For the text-containing cell, return its midpoint in [X, Y] coordinate format. 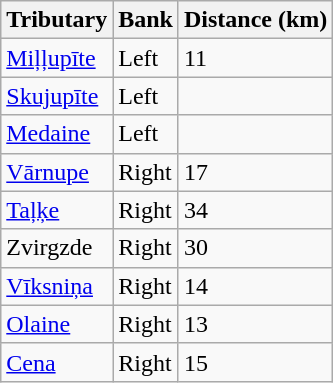
Skujupīte [57, 96]
17 [255, 172]
Olaine [57, 324]
13 [255, 324]
30 [255, 248]
Bank [146, 20]
Distance (km) [255, 20]
11 [255, 58]
Miļļupīte [57, 58]
34 [255, 210]
14 [255, 286]
Vārnupe [57, 172]
Taļķe [57, 210]
Medaine [57, 134]
15 [255, 362]
Tributary [57, 20]
Vīksniņa [57, 286]
Zvirgzde [57, 248]
Cena [57, 362]
